Find where the given text appears and provide that cell's center as [x, y] coordinate. 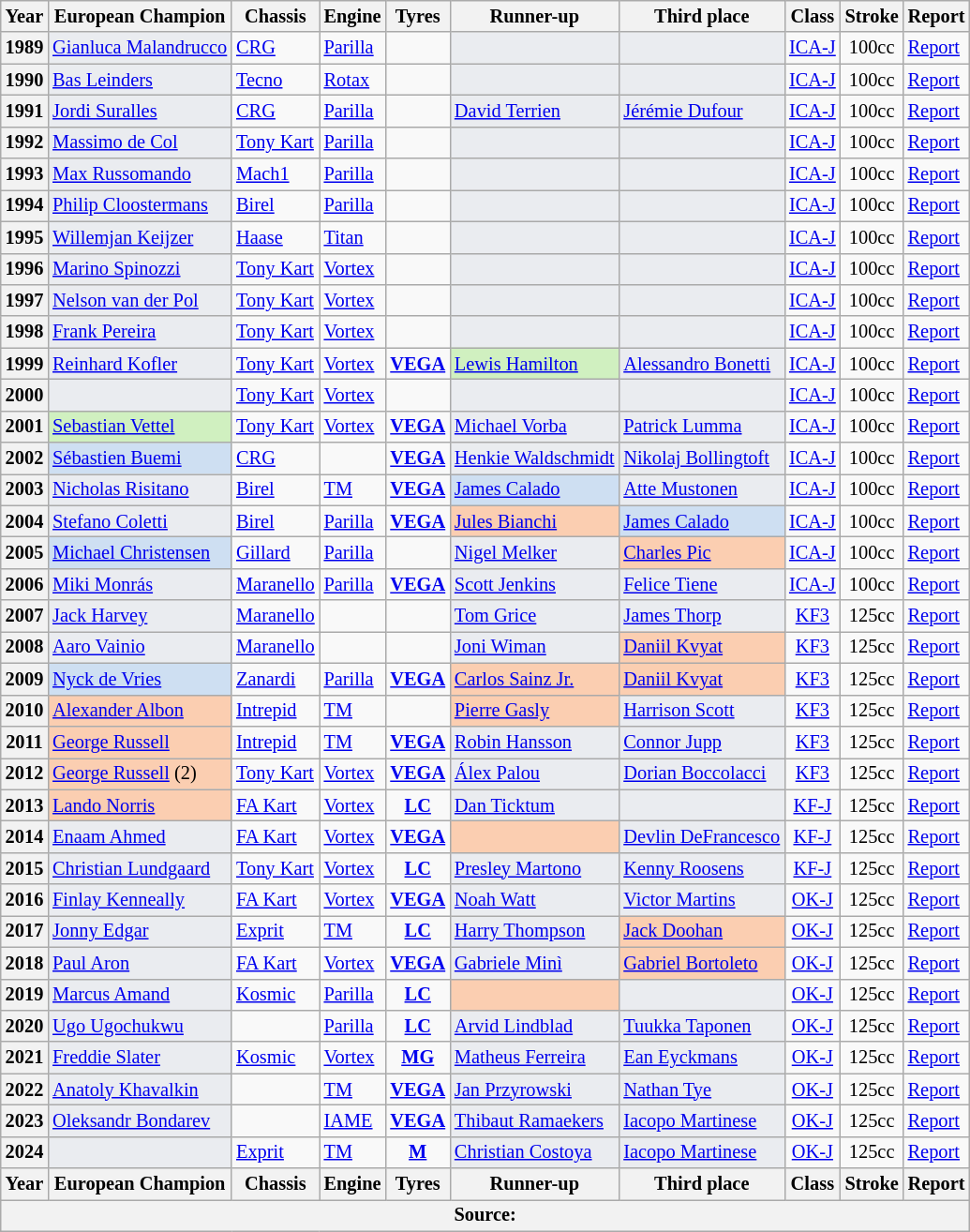
Zanardi [276, 679]
2021 [24, 1058]
Nicholas Risitano [140, 489]
IAME [352, 1120]
Dorian Boccolacci [701, 774]
Gabriel Bortoleto [701, 963]
2012 [24, 774]
1996 [24, 269]
Atte Mustonen [701, 489]
Freddie Slater [140, 1058]
Gianluca Malandrucco [140, 48]
1998 [24, 332]
Massimo de Col [140, 143]
Kenny Roosens [701, 868]
Mach1 [276, 174]
2001 [24, 427]
Scott Jenkins [534, 584]
Aaro Vainio [140, 647]
Alexander Albon [140, 711]
Gillard [276, 552]
Ean Eyckmans [701, 1058]
Patrick Lumma [701, 427]
Christian Costoya [534, 1152]
Willemjan Keijzer [140, 237]
Max Russomando [140, 174]
Philip Cloostermans [140, 205]
1999 [24, 364]
Presley Martono [534, 868]
Jérémie Dufour [701, 111]
Tom Grice [534, 616]
Jack Harvey [140, 616]
2004 [24, 521]
2014 [24, 836]
2020 [24, 1026]
Bas Leinders [140, 80]
Nyck de Vries [140, 679]
Harry Thompson [534, 931]
Miki Monrás [140, 584]
2010 [24, 711]
1992 [24, 143]
Enaam Ahmed [140, 836]
2000 [24, 395]
2022 [24, 1089]
Devlin DeFrancesco [701, 836]
Thibaut Ramaekers [534, 1120]
2023 [24, 1120]
Haase [276, 237]
Lando Norris [140, 805]
Noah Watt [534, 900]
Henkie Waldschmidt [534, 458]
Michael Vorba [534, 427]
Joni Wiman [534, 647]
Gabriele Minì [534, 963]
Jan Przyrowski [534, 1089]
2007 [24, 616]
George Russell [140, 742]
George Russell (2) [140, 774]
Robin Hansson [534, 742]
Felice Tiene [701, 584]
2017 [24, 931]
2024 [24, 1152]
Anatoly Khavalkin [140, 1089]
Frank Pereira [140, 332]
1995 [24, 237]
Jack Doohan [701, 931]
Nigel Melker [534, 552]
Arvid Lindblad [534, 1026]
Marino Spinozzi [140, 269]
Victor Martins [701, 900]
Paul Aron [140, 963]
2006 [24, 584]
Nikolaj Bollingtoft [701, 458]
1989 [24, 48]
James Thorp [701, 616]
Marcus Amand [140, 995]
Tuukka Taponen [701, 1026]
Nathan Tye [701, 1089]
Ugo Ugochukwu [140, 1026]
Christian Lundgaard [140, 868]
2011 [24, 742]
M [418, 1152]
2003 [24, 489]
Finlay Kenneally [140, 900]
Sebastian Vettel [140, 427]
Jonny Edgar [140, 931]
1991 [24, 111]
2016 [24, 900]
Alessandro Bonetti [701, 364]
Jordi Suralles [140, 111]
MG [418, 1058]
2008 [24, 647]
David Terrien [534, 111]
1994 [24, 205]
Carlos Sainz Jr. [534, 679]
1990 [24, 80]
Charles Pic [701, 552]
Source: [485, 1215]
Jules Bianchi [534, 521]
1993 [24, 174]
Pierre Gasly [534, 711]
2015 [24, 868]
2009 [24, 679]
Stefano Coletti [140, 521]
Titan [352, 237]
Sébastien Buemi [140, 458]
2005 [24, 552]
Lewis Hamilton [534, 364]
Reinhard Kofler [140, 364]
Michael Christensen [140, 552]
Oleksandr Bondarev [140, 1120]
Álex Palou [534, 774]
Rotax [352, 80]
Nelson van der Pol [140, 300]
1997 [24, 300]
2019 [24, 995]
2002 [24, 458]
Tecno [276, 80]
2013 [24, 805]
Matheus Ferreira [534, 1058]
Connor Jupp [701, 742]
Dan Ticktum [534, 805]
Harrison Scott [701, 711]
2018 [24, 963]
